Return the (x, y) coordinate for the center point of the cell that contains the specified text.  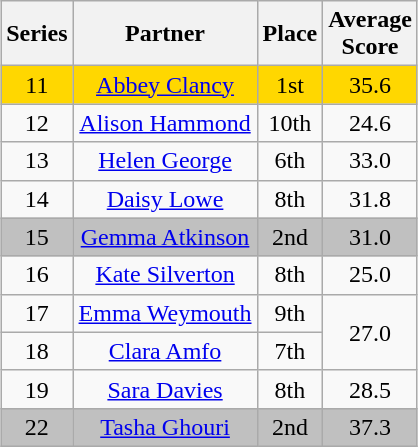
24.6 (370, 123)
17 (37, 313)
18 (37, 351)
10th (290, 123)
28.5 (370, 389)
Gemma Atkinson (165, 237)
Emma Weymouth (165, 313)
9th (290, 313)
35.6 (370, 85)
31.8 (370, 199)
Partner (165, 34)
31.0 (370, 237)
6th (290, 161)
Abbey Clancy (165, 85)
Helen George (165, 161)
15 (37, 237)
16 (37, 275)
25.0 (370, 275)
22 (37, 427)
14 (37, 199)
Sara Davies (165, 389)
1st (290, 85)
Alison Hammond (165, 123)
13 (37, 161)
11 (37, 85)
Kate Silverton (165, 275)
Clara Amfo (165, 351)
AverageScore (370, 34)
19 (37, 389)
Place (290, 34)
7th (290, 351)
12 (37, 123)
Tasha Ghouri (165, 427)
Series (37, 34)
Daisy Lowe (165, 199)
27.0 (370, 332)
37.3 (370, 427)
33.0 (370, 161)
